Return the (X, Y) coordinate for the center point of the cell that contains the specified text.  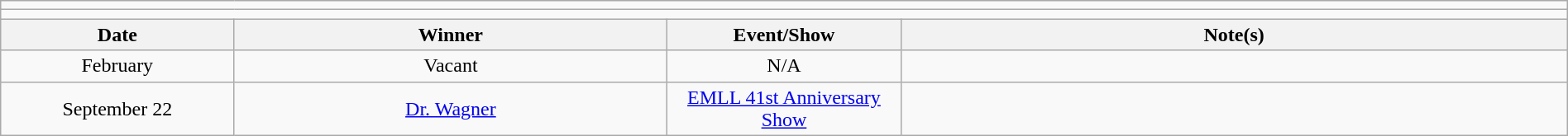
Winner (451, 35)
EMLL 41st Anniversary Show (784, 109)
Note(s) (1234, 35)
Dr. Wagner (451, 109)
September 22 (117, 109)
Date (117, 35)
Event/Show (784, 35)
February (117, 66)
N/A (784, 66)
Vacant (451, 66)
